Output the (X, Y) coordinate of the center of the cell containing the given text.  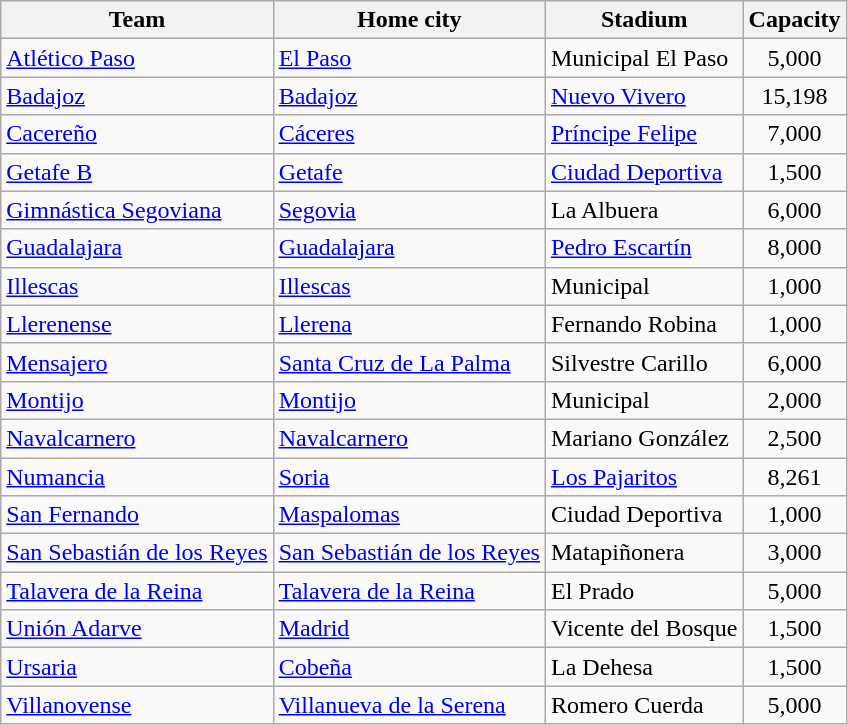
Soria (409, 477)
Municipal El Paso (644, 58)
Stadium (644, 20)
3,000 (794, 553)
Getafe B (137, 172)
Romero Cuerda (644, 705)
Gimnástica Segoviana (137, 210)
Atlético Paso (137, 58)
Llerenense (137, 324)
Home city (409, 20)
La Albuera (644, 210)
8,261 (794, 477)
Maspalomas (409, 515)
Santa Cruz de La Palma (409, 362)
Ursaria (137, 667)
Pedro Escartín (644, 248)
Madrid (409, 629)
Cáceres (409, 134)
Getafe (409, 172)
Mensajero (137, 362)
Matapiñonera (644, 553)
Mariano González (644, 438)
Villanovense (137, 705)
Numancia (137, 477)
Villanueva de la Serena (409, 705)
Team (137, 20)
La Dehesa (644, 667)
El Prado (644, 591)
15,198 (794, 96)
Segovia (409, 210)
Nuevo Vivero (644, 96)
Príncipe Felipe (644, 134)
San Fernando (137, 515)
Cobeña (409, 667)
Llerena (409, 324)
Cacereño (137, 134)
Capacity (794, 20)
Los Pajaritos (644, 477)
2,500 (794, 438)
Unión Adarve (137, 629)
Vicente del Bosque (644, 629)
8,000 (794, 248)
2,000 (794, 400)
El Paso (409, 58)
Fernando Robina (644, 324)
Silvestre Carillo (644, 362)
7,000 (794, 134)
